Pinpoint the cell where the given text exists, returning its [X, Y] midpoint coordinate. 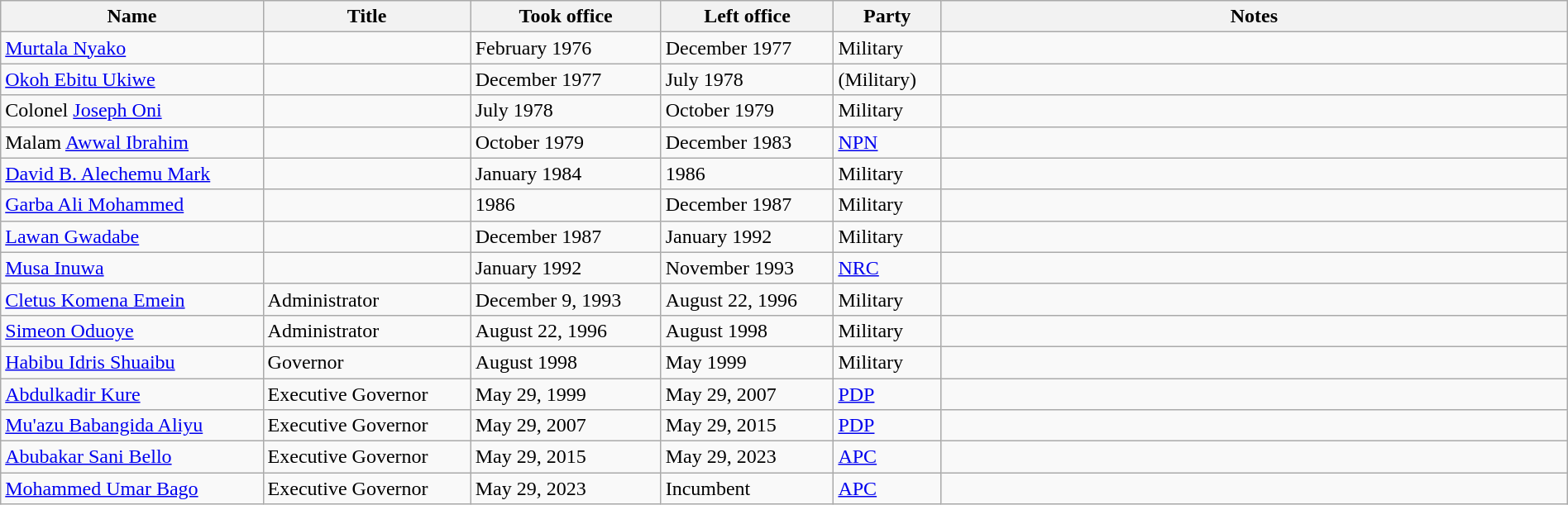
Mohammed Umar Bago [132, 488]
Habibu Idris Shuaibu [132, 362]
Murtala Nyako [132, 48]
Governor [367, 362]
December 1983 [748, 142]
David B. Alechemu Mark [132, 174]
Incumbent [748, 488]
Left office [748, 17]
Title [367, 17]
February 1976 [566, 48]
NPN [887, 142]
Mu'azu Babangida Aliyu [132, 426]
Musa Inuwa [132, 268]
Simeon Oduoye [132, 331]
(Military) [887, 79]
Took office [566, 17]
Malam Awwal Ibrahim [132, 142]
Name [132, 17]
Notes [1254, 17]
May 29, 1999 [566, 394]
November 1993 [748, 268]
Cletus Komena Emein [132, 299]
May 1999 [748, 362]
Abubakar Sani Bello [132, 457]
Garba Ali Mohammed [132, 205]
NRC [887, 268]
December 9, 1993 [566, 299]
Party [887, 17]
Lawan Gwadabe [132, 236]
Okoh Ebitu Ukiwe [132, 79]
Abdulkadir Kure [132, 394]
January 1984 [566, 174]
Colonel Joseph Oni [132, 111]
